For the text-containing cell, return its midpoint in [X, Y] coordinate format. 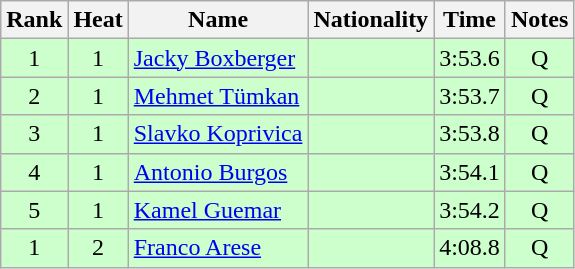
Notes [539, 20]
Time [470, 20]
Antonio Burgos [218, 172]
Kamel Guemar [218, 210]
Jacky Boxberger [218, 58]
Mehmet Tümkan [218, 96]
3:53.6 [470, 58]
Franco Arese [218, 248]
Slavko Koprivica [218, 134]
3:54.2 [470, 210]
4:08.8 [470, 248]
Name [218, 20]
3:53.8 [470, 134]
3 [34, 134]
Nationality [371, 20]
3:53.7 [470, 96]
Rank [34, 20]
5 [34, 210]
Heat [98, 20]
3:54.1 [470, 172]
4 [34, 172]
